Extract the (X, Y) coordinate from the center of the cell holding the provided text.  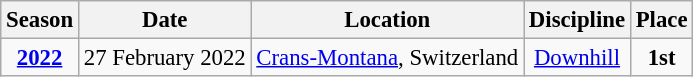
Location (388, 20)
27 February 2022 (164, 58)
2022 (40, 58)
Discipline (578, 20)
Crans-Montana, Switzerland (388, 58)
Place (661, 20)
Season (40, 20)
Date (164, 20)
1st (661, 58)
Downhill (578, 58)
